Return [X, Y] of the center of cell containing provided text 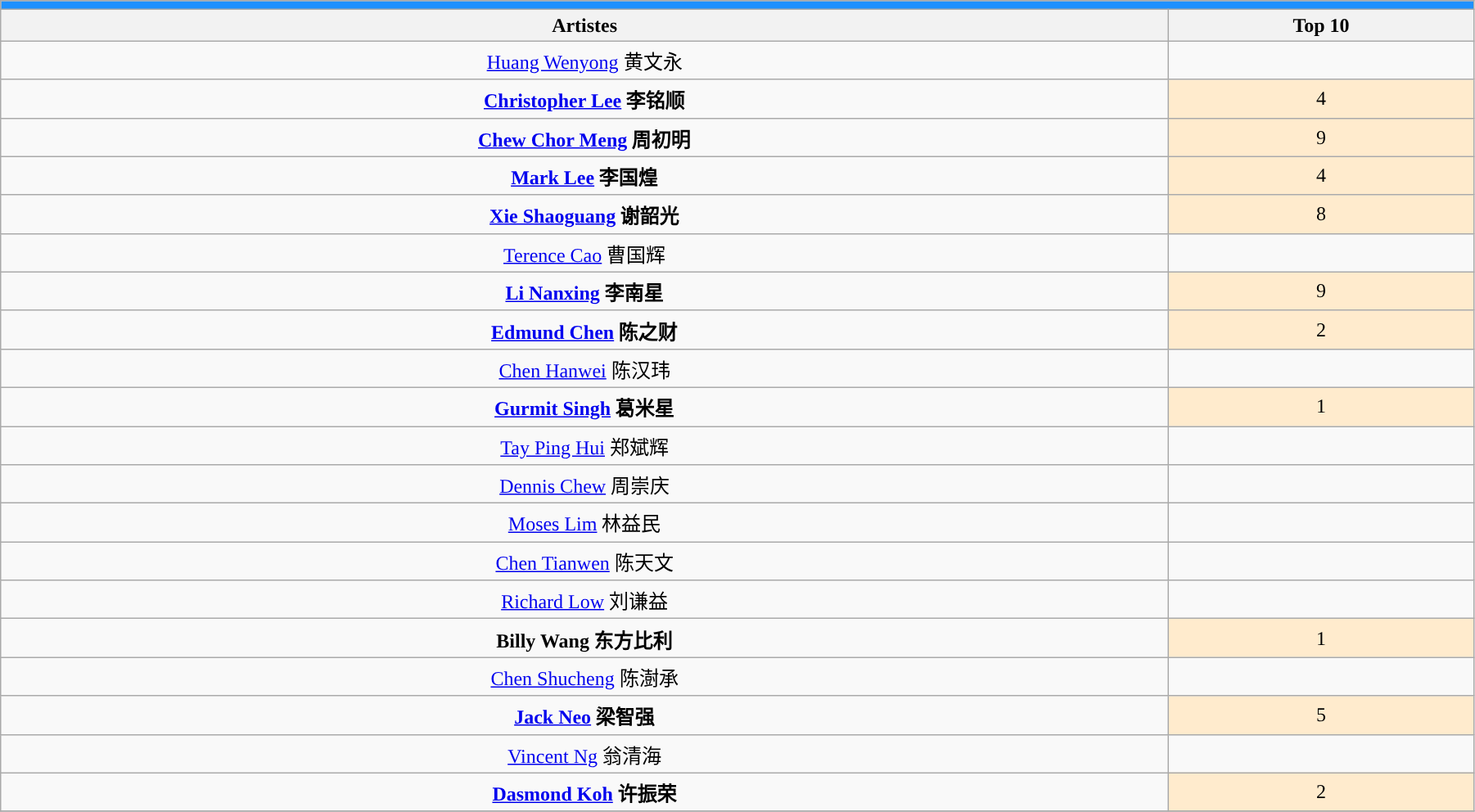
Jack Neo 梁智强 [584, 715]
Mark Lee 李国煌 [584, 175]
Dasmond Koh 许振荣 [584, 792]
Terence Cao 曹国辉 [584, 252]
Top 10 [1321, 25]
Artistes [584, 25]
Tay Ping Hui 郑斌辉 [584, 445]
Xie Shaoguang 谢韶光 [584, 214]
8 [1321, 214]
Edmund Chen 陈之财 [584, 329]
Huang Wenyong 黄文永 [584, 61]
Vincent Ng 翁清海 [584, 753]
Gurmit Singh 葛米星 [584, 406]
Chew Chor Meng 周初明 [584, 138]
Chen Tianwen 陈天文 [584, 562]
Li Nanxing 李南星 [584, 291]
Dennis Chew 周崇庆 [584, 485]
Billy Wang 东方比利 [584, 638]
5 [1321, 715]
Chen Hanwei 陈汉玮 [584, 368]
Chen Shucheng 陈澍承 [584, 676]
Moses Lim 林益民 [584, 522]
Richard Low 刘谦益 [584, 599]
Christopher Lee 李铭顺 [584, 98]
